Capture the cell that displays the provided text and extract its (x, y) central coordinate. 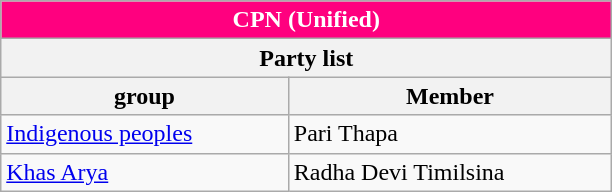
Party list (306, 58)
Member (450, 96)
Indigenous peoples (145, 134)
group (145, 96)
Khas Arya (145, 172)
Pari Thapa (450, 134)
Radha Devi Timilsina (450, 172)
CPN (Unified) (306, 20)
